Output the (X, Y) coordinate of the center of the cell containing the given text.  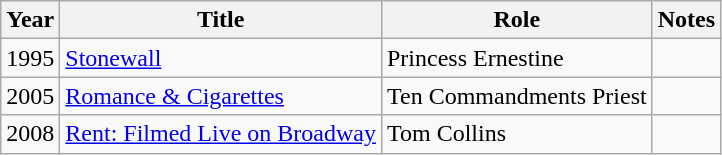
Role (516, 20)
Ten Commandments Priest (516, 96)
Rent: Filmed Live on Broadway (221, 134)
Title (221, 20)
Notes (686, 20)
Year (30, 20)
2005 (30, 96)
Tom Collins (516, 134)
1995 (30, 58)
Stonewall (221, 58)
2008 (30, 134)
Princess Ernestine (516, 58)
Romance & Cigarettes (221, 96)
